For the text-containing cell, return its midpoint in [x, y] coordinate format. 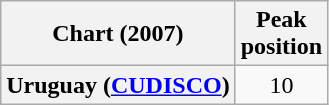
10 [281, 85]
Uruguay (CUDISCO) [118, 85]
Chart (2007) [118, 34]
Peakposition [281, 34]
